Extract the [x, y] coordinate from the center of the cell holding the provided text.  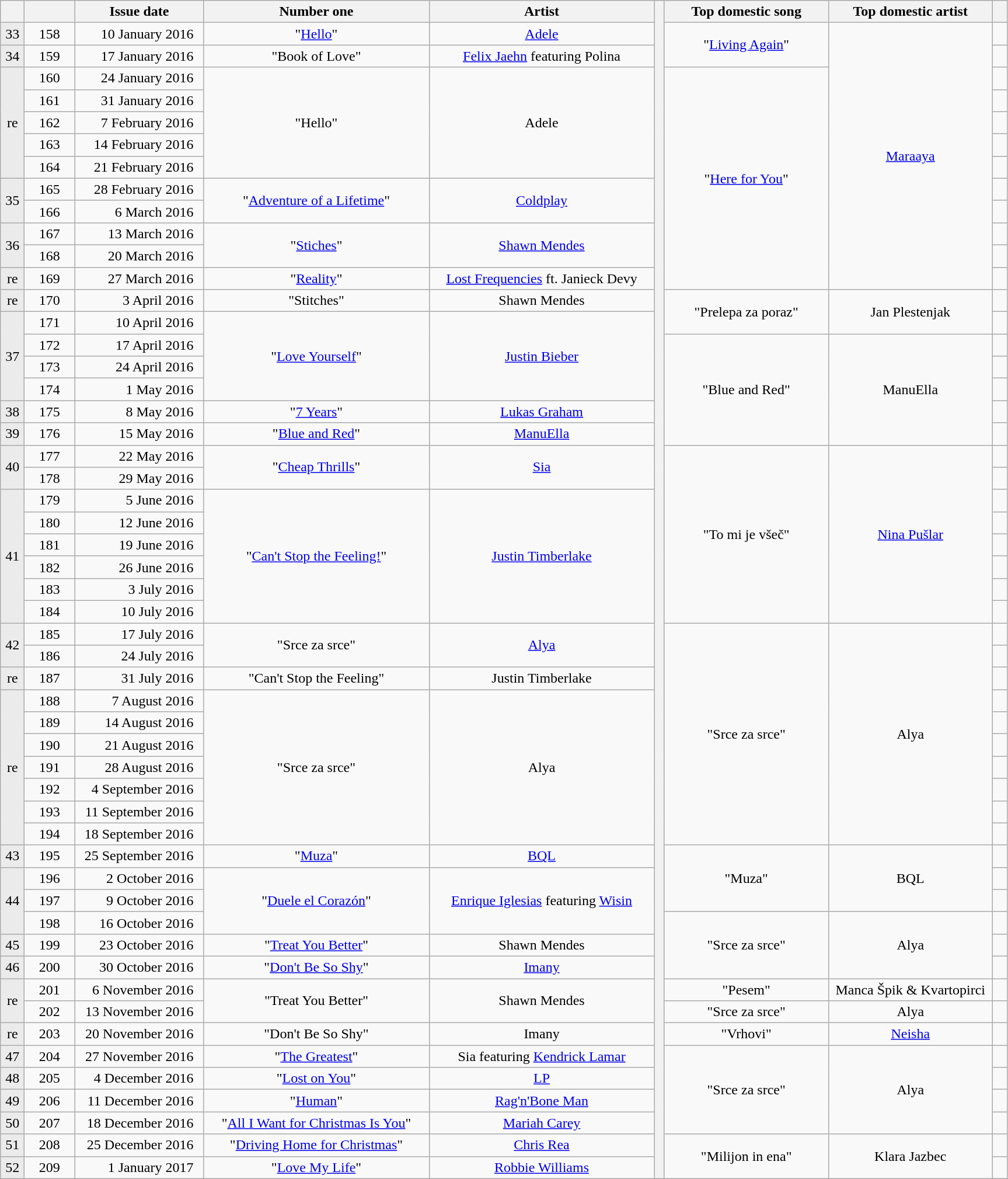
14 February 2016 [139, 145]
203 [50, 1034]
25 September 2016 [139, 856]
Lost Frequencies ft. Janieck Devy [542, 279]
185 [50, 634]
172 [50, 345]
191 [50, 767]
161 [50, 100]
14 August 2016 [139, 723]
194 [50, 834]
178 [50, 478]
190 [50, 745]
"Driving Home for Christmas" [316, 1145]
Top domestic song [746, 12]
13 November 2016 [139, 1012]
"Love Yourself" [316, 356]
163 [50, 145]
10 April 2016 [139, 323]
"Adventure of a Lifetime" [316, 200]
24 January 2016 [139, 78]
"Milijon in ena" [746, 1156]
7 February 2016 [139, 123]
186 [50, 656]
"Can't Stop the Feeling" [316, 679]
208 [50, 1145]
Top domestic artist [911, 12]
"Pesem" [746, 990]
"7 Years" [316, 412]
"Duele el Corazón" [316, 900]
182 [50, 567]
197 [50, 900]
"Vrhovi" [746, 1034]
3 April 2016 [139, 301]
49 [13, 1101]
12 June 2016 [139, 523]
16 October 2016 [139, 923]
195 [50, 856]
31 July 2016 [139, 679]
29 May 2016 [139, 478]
173 [50, 367]
9 October 2016 [139, 900]
Number one [316, 12]
26 June 2016 [139, 567]
10 July 2016 [139, 611]
4 December 2016 [139, 1079]
"Can't Stop the Feeling!" [316, 556]
24 April 2016 [139, 367]
"Prelepa za poraz" [746, 312]
41 [13, 556]
200 [50, 967]
Neisha [911, 1034]
52 [13, 1167]
158 [50, 34]
23 October 2016 [139, 945]
10 January 2016 [139, 34]
189 [50, 723]
202 [50, 1012]
188 [50, 701]
2 October 2016 [139, 878]
"All I Want for Christmas Is You" [316, 1123]
160 [50, 78]
Lukas Graham [542, 412]
1 May 2016 [139, 389]
25 December 2016 [139, 1145]
Rag'n'Bone Man [542, 1101]
15 May 2016 [139, 434]
51 [13, 1145]
4 September 2016 [139, 790]
"To mi je všeč" [746, 534]
38 [13, 412]
159 [50, 56]
187 [50, 679]
"Cheap Thrills" [316, 467]
"Here for You" [746, 179]
164 [50, 167]
167 [50, 234]
206 [50, 1101]
34 [13, 56]
201 [50, 990]
22 May 2016 [139, 456]
8 May 2016 [139, 412]
28 February 2016 [139, 189]
196 [50, 878]
Felix Jaehn featuring Polina [542, 56]
30 October 2016 [139, 967]
Robbie Williams [542, 1167]
11 September 2016 [139, 812]
184 [50, 611]
36 [13, 245]
Jan Plestenjak [911, 312]
18 December 2016 [139, 1123]
45 [13, 945]
39 [13, 434]
1 January 2017 [139, 1167]
177 [50, 456]
13 March 2016 [139, 234]
181 [50, 545]
5 June 2016 [139, 500]
"Human" [316, 1101]
35 [13, 200]
175 [50, 412]
20 March 2016 [139, 256]
183 [50, 589]
171 [50, 323]
Justin Bieber [542, 356]
21 August 2016 [139, 745]
Artist [542, 12]
Enrique Iglesias featuring Wisin [542, 900]
180 [50, 523]
176 [50, 434]
11 December 2016 [139, 1101]
205 [50, 1079]
47 [13, 1056]
21 February 2016 [139, 167]
"Book of Love" [316, 56]
Issue date [139, 12]
Chris Rea [542, 1145]
169 [50, 279]
24 July 2016 [139, 656]
198 [50, 923]
27 November 2016 [139, 1056]
42 [13, 645]
174 [50, 389]
6 November 2016 [139, 990]
40 [13, 467]
162 [50, 123]
168 [50, 256]
166 [50, 211]
179 [50, 500]
19 June 2016 [139, 545]
Klara Jazbec [911, 1156]
204 [50, 1056]
20 November 2016 [139, 1034]
193 [50, 812]
27 March 2016 [139, 279]
"Reality" [316, 279]
31 January 2016 [139, 100]
33 [13, 34]
Nina Pušlar [911, 534]
43 [13, 856]
17 July 2016 [139, 634]
Coldplay [542, 200]
207 [50, 1123]
3 July 2016 [139, 589]
192 [50, 790]
17 January 2016 [139, 56]
"Living Again" [746, 45]
17 April 2016 [139, 345]
"The Greatest" [316, 1056]
50 [13, 1123]
Manca Špik & Kvartopirci [911, 990]
Sia featuring Kendrick Lamar [542, 1056]
7 August 2016 [139, 701]
"Stitches" [316, 301]
48 [13, 1079]
37 [13, 356]
Mariah Carey [542, 1123]
6 March 2016 [139, 211]
165 [50, 189]
28 August 2016 [139, 767]
18 September 2016 [139, 834]
Maraaya [911, 156]
"Lost on You" [316, 1079]
"Love My Life" [316, 1167]
Sia [542, 467]
209 [50, 1167]
LP [542, 1079]
46 [13, 967]
"Stiches" [316, 245]
199 [50, 945]
170 [50, 301]
44 [13, 900]
